Locate the cell with the specified text and output its (X, Y) center coordinate. 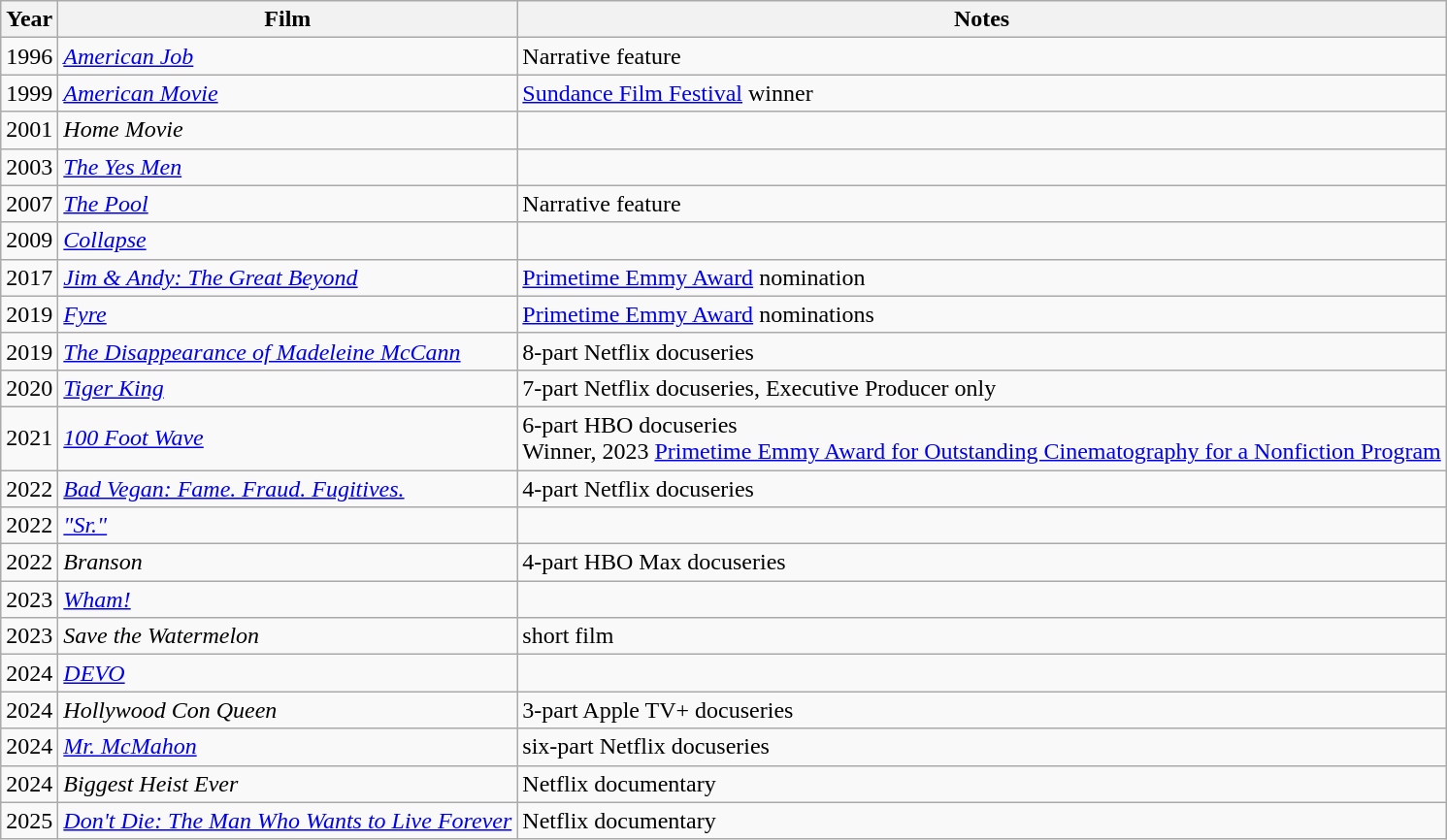
The Yes Men (287, 167)
Fyre (287, 314)
Jim & Andy: The Great Beyond (287, 277)
2020 (29, 388)
six-part Netflix docuseries (982, 747)
Notes (982, 19)
Branson (287, 563)
Film (287, 19)
Primetime Emmy Award nominations (982, 314)
American Job (287, 56)
2021 (29, 438)
100 Foot Wave (287, 438)
Sundance Film Festival winner (982, 93)
4-part HBO Max docuseries (982, 563)
Tiger King (287, 388)
Wham! (287, 599)
Collapse (287, 241)
1999 (29, 93)
8-part Netflix docuseries (982, 351)
3-part Apple TV+ docuseries (982, 710)
Mr. McMahon (287, 747)
American Movie (287, 93)
Home Movie (287, 130)
2017 (29, 277)
1996 (29, 56)
The Pool (287, 204)
Don't Die: The Man Who Wants to Live Forever (287, 821)
7-part Netflix docuseries, Executive Producer only (982, 388)
Save the Watermelon (287, 636)
Biggest Heist Ever (287, 784)
short film (982, 636)
2007 (29, 204)
2025 (29, 821)
"Sr." (287, 526)
2009 (29, 241)
4-part Netflix docuseries (982, 488)
Primetime Emmy Award nomination (982, 277)
Year (29, 19)
6-part HBO docuseriesWinner, 2023 Primetime Emmy Award for Outstanding Cinematography for a Nonfiction Program (982, 438)
2003 (29, 167)
Bad Vegan: Fame. Fraud. Fugitives. (287, 488)
2001 (29, 130)
The Disappearance of Madeleine McCann (287, 351)
Hollywood Con Queen (287, 710)
DEVO (287, 673)
